Detect which cell encompasses the target text, then output its [X, Y] center coordinate. 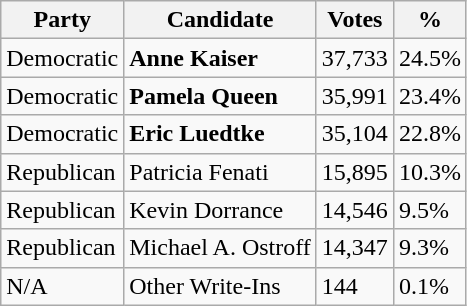
Votes [354, 20]
22.8% [430, 134]
23.4% [430, 96]
Candidate [220, 20]
0.1% [430, 286]
24.5% [430, 58]
37,733 [354, 58]
Pamela Queen [220, 96]
% [430, 20]
Patricia Fenati [220, 172]
35,991 [354, 96]
35,104 [354, 134]
Michael A. Ostroff [220, 248]
10.3% [430, 172]
15,895 [354, 172]
Kevin Dorrance [220, 210]
14,347 [354, 248]
144 [354, 286]
N/A [62, 286]
Eric Luedtke [220, 134]
14,546 [354, 210]
Party [62, 20]
9.5% [430, 210]
Anne Kaiser [220, 58]
9.3% [430, 248]
Other Write-Ins [220, 286]
